From the cell containing the given text, extract its center point as (X, Y) coordinate. 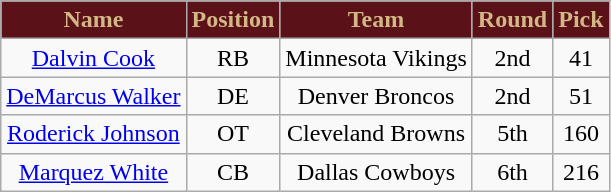
Pick (581, 20)
RB (233, 58)
Cleveland Browns (376, 134)
160 (581, 134)
51 (581, 96)
Position (233, 20)
Denver Broncos (376, 96)
OT (233, 134)
6th (512, 172)
Dalvin Cook (94, 58)
41 (581, 58)
Roderick Johnson (94, 134)
Team (376, 20)
Name (94, 20)
DeMarcus Walker (94, 96)
CB (233, 172)
Marquez White (94, 172)
Dallas Cowboys (376, 172)
Minnesota Vikings (376, 58)
DE (233, 96)
5th (512, 134)
216 (581, 172)
Round (512, 20)
